From the cell containing the given text, extract its center point as (X, Y) coordinate. 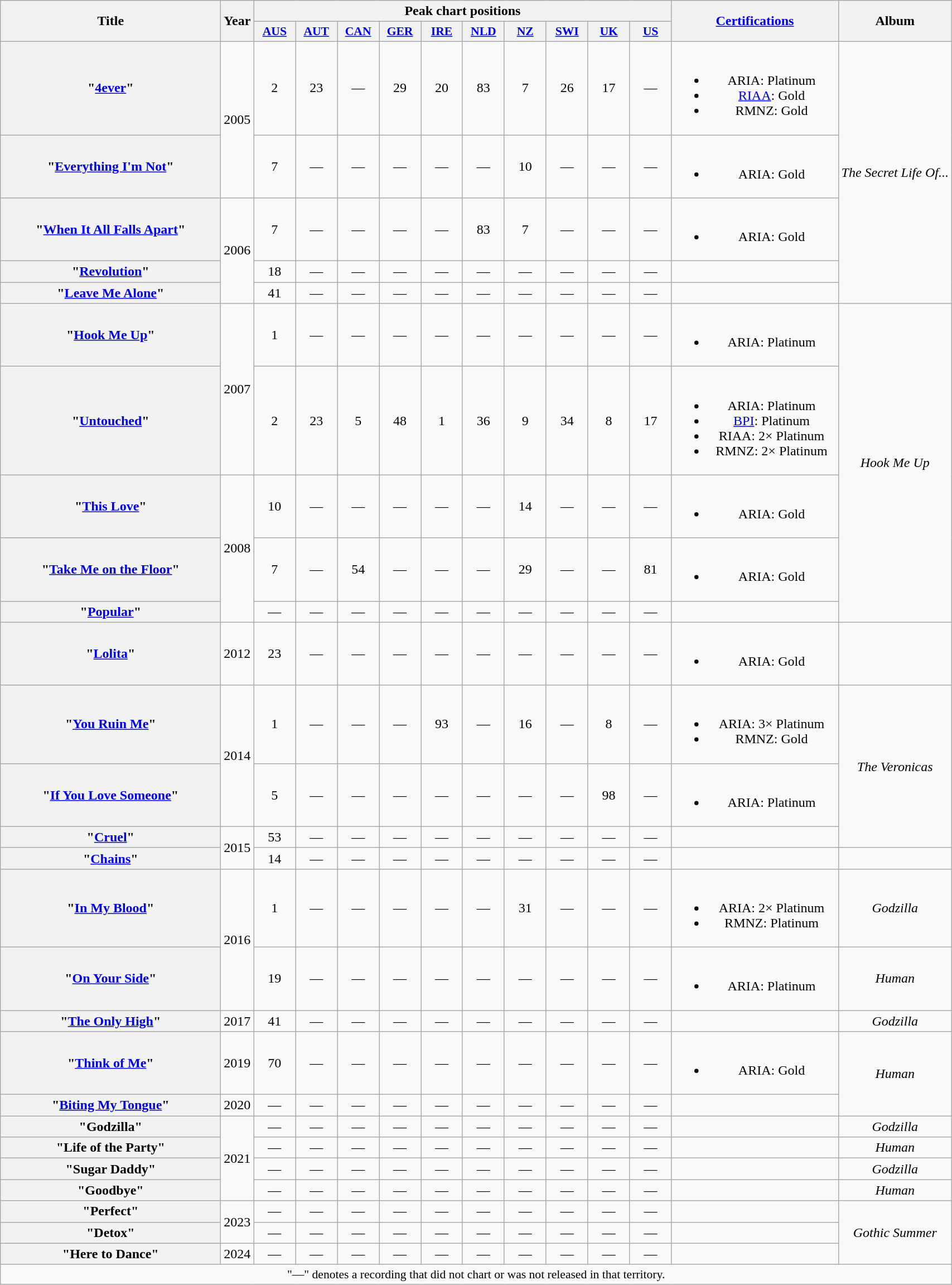
"Biting My Tongue" (110, 1105)
"Take Me on the Floor" (110, 569)
ARIA: PlatinumRIAA: GoldRMNZ: Gold (755, 88)
"Lolita" (110, 654)
"Everything I'm Not" (110, 166)
"If You Love Someone" (110, 795)
"This Love" (110, 507)
ARIA: 2× PlatinumRMNZ: Platinum (755, 908)
34 (567, 421)
2006 (238, 251)
ARIA: 3× PlatinumRMNZ: Gold (755, 724)
"The Only High" (110, 1021)
GER (400, 32)
2017 (238, 1021)
81 (650, 569)
UK (609, 32)
IRE (442, 32)
US (650, 32)
ARIA: PlatinumBPI: PlatinumRIAA: 2× PlatinumRMNZ: 2× Platinum (755, 421)
9 (525, 421)
Hook Me Up (895, 463)
The Secret Life Of... (895, 172)
2007 (238, 389)
"Perfect" (110, 1211)
"Goodbye" (110, 1190)
Peak chart positions (463, 11)
93 (442, 724)
Album (895, 21)
"—" denotes a recording that did not chart or was not released in that territory. (476, 1274)
2005 (238, 119)
"4ever" (110, 88)
"Think of Me" (110, 1063)
"Popular" (110, 612)
16 (525, 724)
53 (274, 837)
48 (400, 421)
SWI (567, 32)
2016 (238, 940)
AUS (274, 32)
"Chains" (110, 858)
2021 (238, 1158)
Gothic Summer (895, 1233)
2014 (238, 755)
2012 (238, 654)
"On Your Side" (110, 979)
"Detox" (110, 1233)
CAN (358, 32)
2015 (238, 848)
2008 (238, 548)
"In My Blood" (110, 908)
36 (483, 421)
"Untouched" (110, 421)
Year (238, 21)
The Veronicas (895, 767)
"Revolution" (110, 272)
"Cruel" (110, 837)
"When It All Falls Apart" (110, 230)
18 (274, 272)
"Leave Me Alone" (110, 293)
2023 (238, 1222)
2019 (238, 1063)
AUT (317, 32)
70 (274, 1063)
NLD (483, 32)
NZ (525, 32)
Certifications (755, 21)
19 (274, 979)
20 (442, 88)
54 (358, 569)
Title (110, 21)
31 (525, 908)
"Godzilla" (110, 1127)
"Sugar Daddy" (110, 1169)
2020 (238, 1105)
"Hook Me Up" (110, 335)
"Life of the Party" (110, 1148)
98 (609, 795)
26 (567, 88)
"You Ruin Me" (110, 724)
2024 (238, 1254)
"Here to Dance" (110, 1254)
